Search for the cell housing the specified text and yield its [X, Y] center coordinate. 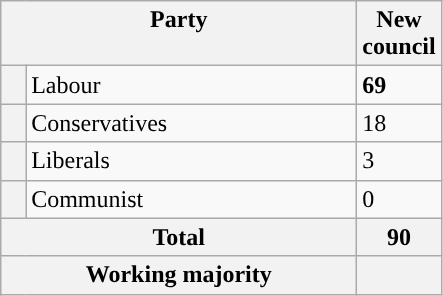
0 [399, 199]
90 [399, 237]
18 [399, 123]
New council [399, 34]
Communist [192, 199]
Party [179, 34]
Conservatives [192, 123]
Liberals [192, 161]
69 [399, 85]
3 [399, 161]
Working majority [179, 275]
Total [179, 237]
Labour [192, 85]
